Return [X, Y] of the center of cell containing provided text 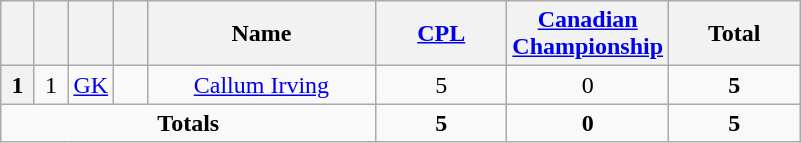
Total [734, 34]
Canadian Championship [588, 34]
Callum Irving [262, 85]
CPL [442, 34]
GK [91, 85]
Name [262, 34]
Totals [188, 123]
